Locate the cell with the specified text and output its [X, Y] center coordinate. 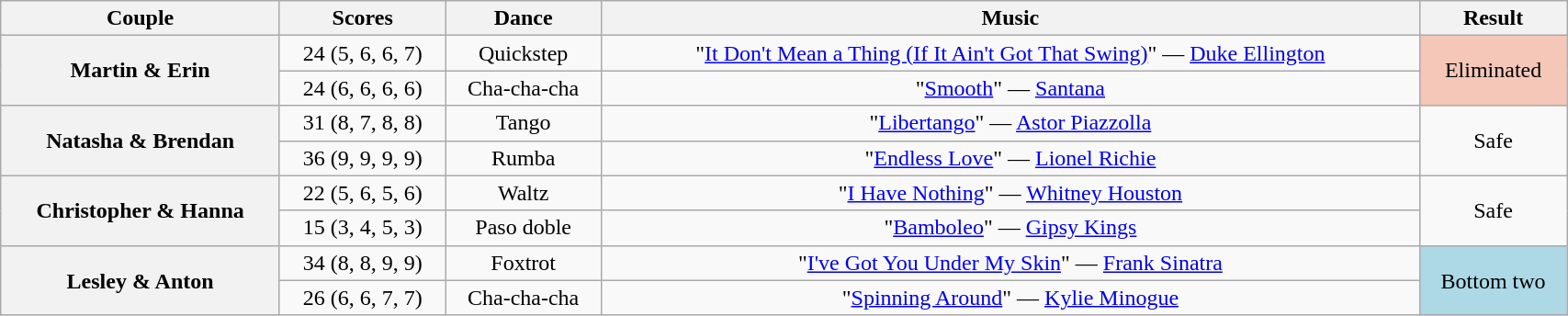
"I Have Nothing" — Whitney Houston [1010, 193]
15 (3, 4, 5, 3) [362, 228]
Natasha & Brendan [141, 141]
24 (5, 6, 6, 7) [362, 53]
31 (8, 7, 8, 8) [362, 123]
Bottom two [1493, 280]
Scores [362, 18]
"Bamboleo" — Gipsy Kings [1010, 228]
"I've Got You Under My Skin" — Frank Sinatra [1010, 263]
"Smooth" — Santana [1010, 88]
Christopher & Hanna [141, 210]
36 (9, 9, 9, 9) [362, 158]
Dance [524, 18]
"Endless Love" — Lionel Richie [1010, 158]
Music [1010, 18]
Martin & Erin [141, 71]
Rumba [524, 158]
Result [1493, 18]
24 (6, 6, 6, 6) [362, 88]
Eliminated [1493, 71]
"Spinning Around" — Kylie Minogue [1010, 298]
22 (5, 6, 5, 6) [362, 193]
"It Don't Mean a Thing (If It Ain't Got That Swing)" — Duke Ellington [1010, 53]
Quickstep [524, 53]
Tango [524, 123]
34 (8, 8, 9, 9) [362, 263]
Lesley & Anton [141, 280]
26 (6, 6, 7, 7) [362, 298]
Paso doble [524, 228]
Couple [141, 18]
"Libertango" — Astor Piazzolla [1010, 123]
Foxtrot [524, 263]
Waltz [524, 193]
